Locate the cell with the specified text and output its [X, Y] center coordinate. 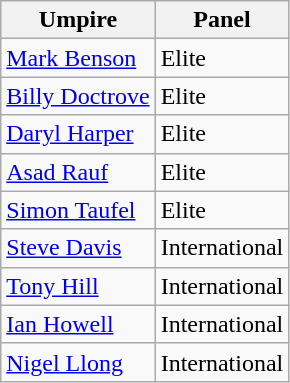
Billy Doctrove [78, 96]
Asad Rauf [78, 172]
Nigel Llong [78, 362]
Tony Hill [78, 286]
Mark Benson [78, 58]
Panel [222, 20]
Ian Howell [78, 324]
Daryl Harper [78, 134]
Simon Taufel [78, 210]
Steve Davis [78, 248]
Umpire [78, 20]
